Find where the given text appears and provide that cell's center as (x, y) coordinate. 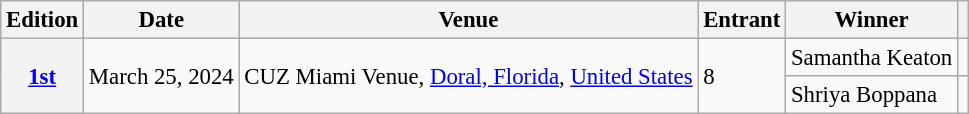
March 25, 2024 (162, 76)
8 (742, 76)
Date (162, 20)
CUZ Miami Venue, Doral, Florida, United States (468, 76)
Edition (42, 20)
Winner (872, 20)
Venue (468, 20)
Shriya Boppana (872, 95)
1st (42, 76)
Samantha Keaton (872, 58)
Entrant (742, 20)
